From the cell containing the given text, extract its center point as [x, y] coordinate. 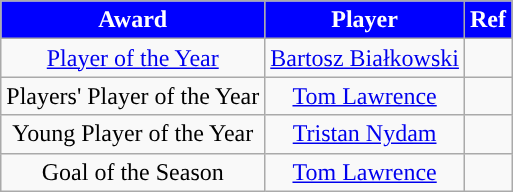
Player of the Year [133, 58]
Goal of the Season [133, 172]
Bartosz Białkowski [365, 58]
Tristan Nydam [365, 134]
Player [365, 20]
Ref [488, 20]
Players' Player of the Year [133, 96]
Young Player of the Year [133, 134]
Award [133, 20]
